For the text-containing cell, return its midpoint in [X, Y] coordinate format. 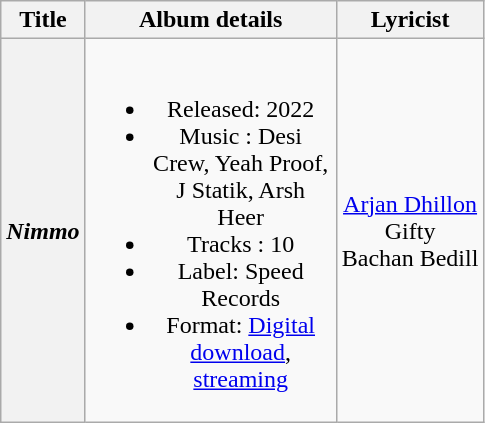
Album details [210, 20]
Title [43, 20]
Nimmo [43, 230]
Arjan Dhillon Gifty Bachan Bedill [410, 230]
Released: 2022Music : Desi Crew, Yeah Proof, J Statik, Arsh HeerTracks : 10Label: Speed RecordsFormat: Digital download, streaming [210, 230]
Lyricist [410, 20]
